Determine the [x, y] coordinate at the center of the cell enclosing the given text.  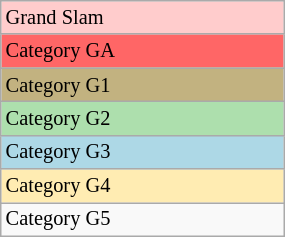
Grand Slam [142, 17]
Category G3 [142, 152]
Category G4 [142, 186]
Category G1 [142, 85]
Category G5 [142, 219]
Category G2 [142, 118]
Category GA [142, 51]
